Scan for the cell matching the given text and deliver its (X, Y) coordinate at center. 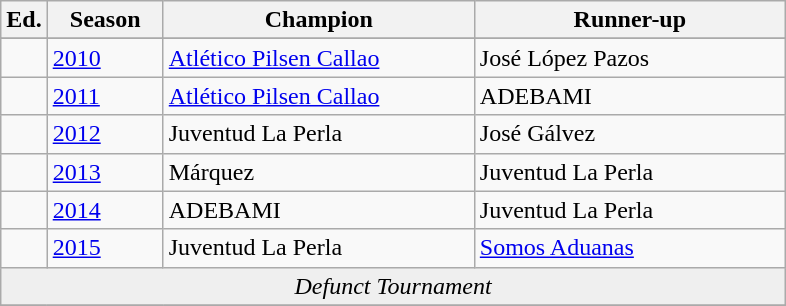
2015 (105, 248)
José Gálvez (630, 134)
Defunct Tournament (394, 286)
Ed. (24, 20)
Champion (318, 20)
2012 (105, 134)
Season (105, 20)
José López Pazos (630, 58)
2011 (105, 96)
2013 (105, 172)
Somos Aduanas (630, 248)
2014 (105, 210)
Runner-up (630, 20)
Márquez (318, 172)
2010 (105, 58)
